Output the (x, y) coordinate of the center of the cell containing the given text.  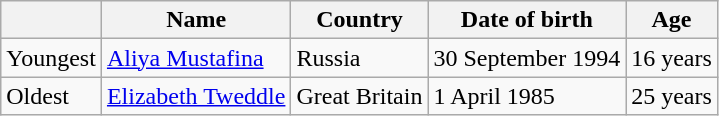
Aliya Mustafina (196, 58)
1 April 1985 (527, 96)
Russia (360, 58)
Youngest (52, 58)
30 September 1994 (527, 58)
Age (672, 20)
16 years (672, 58)
Name (196, 20)
Elizabeth Tweddle (196, 96)
Country (360, 20)
Oldest (52, 96)
Date of birth (527, 20)
Great Britain (360, 96)
25 years (672, 96)
